Return the [X, Y] coordinate for the center point of the cell that contains the specified text.  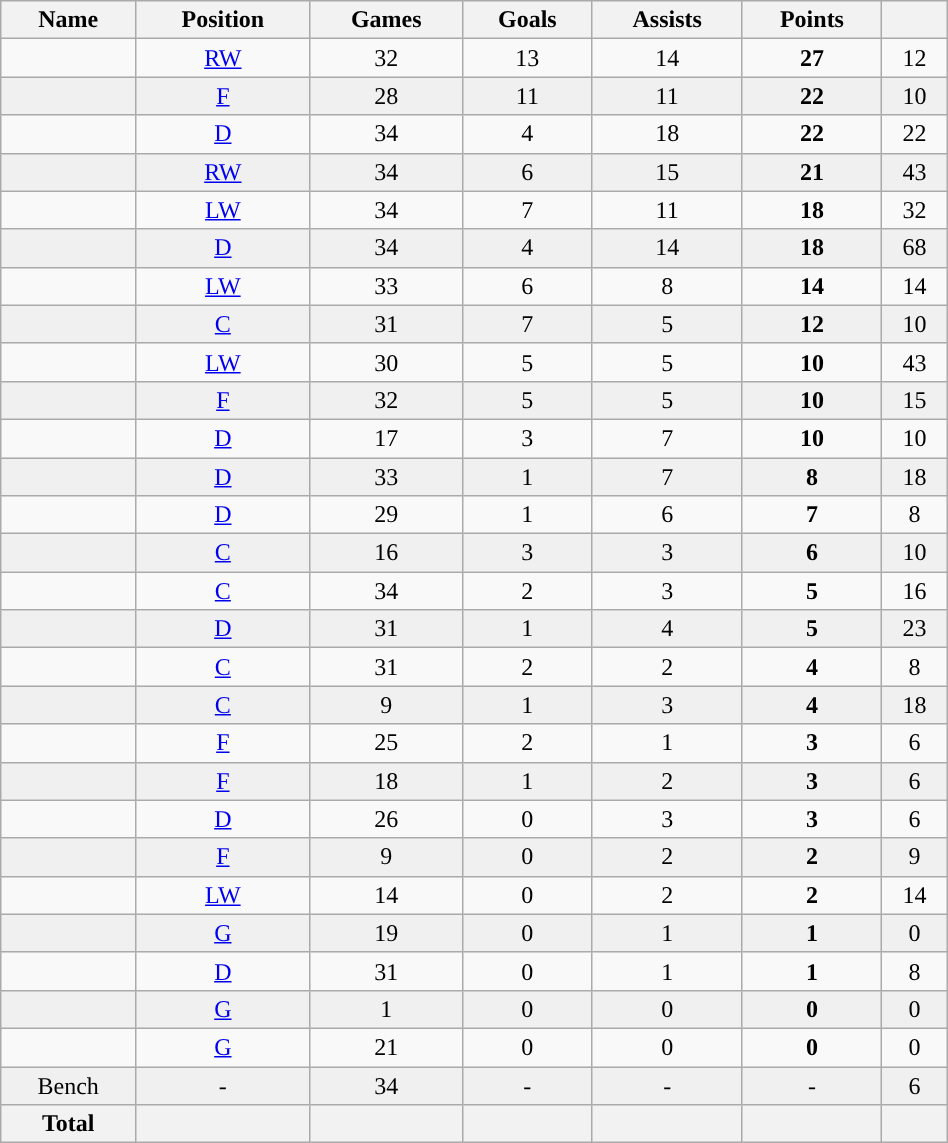
Games [386, 20]
30 [386, 362]
68 [914, 248]
Total [68, 1124]
29 [386, 515]
Position [224, 20]
17 [386, 438]
27 [812, 58]
23 [914, 629]
Assists [667, 20]
25 [386, 743]
Bench [68, 1085]
Points [812, 20]
13 [527, 58]
26 [386, 819]
19 [386, 933]
Name [68, 20]
Goals [527, 20]
28 [386, 96]
